Scan for the cell matching the given text and deliver its (x, y) coordinate at center. 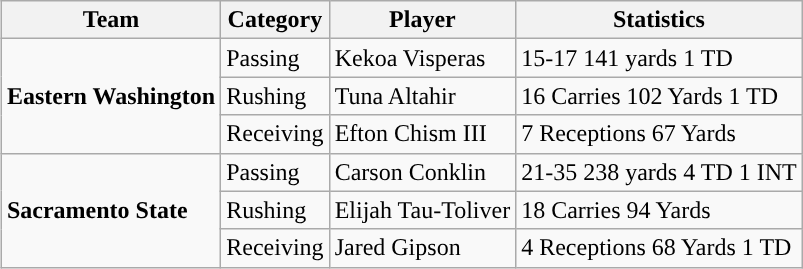
Carson Conklin (422, 172)
Jared Gipson (422, 248)
16 Carries 102 Yards 1 TD (660, 96)
4 Receptions 68 Yards 1 TD (660, 248)
Eastern Washington (110, 96)
18 Carries 94 Yards (660, 210)
7 Receptions 67 Yards (660, 134)
15-17 141 yards 1 TD (660, 58)
Team (110, 20)
Elijah Tau-Toliver (422, 210)
Efton Chism III (422, 134)
Player (422, 20)
Kekoa Visperas (422, 58)
21-35 238 yards 4 TD 1 INT (660, 172)
Statistics (660, 20)
Tuna Altahir (422, 96)
Sacramento State (110, 210)
Category (275, 20)
